Scan for the cell matching the given text and deliver its [X, Y] coordinate at center. 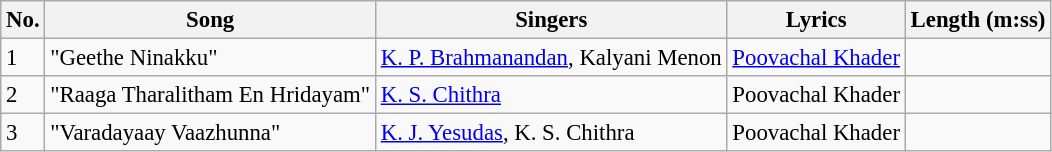
Singers [551, 20]
"Varadayaay Vaazhunna" [210, 133]
K. S. Chithra [551, 95]
2 [23, 95]
Lyrics [816, 20]
3 [23, 133]
Length (m:ss) [978, 20]
Song [210, 20]
K. P. Brahmanandan, Kalyani Menon [551, 58]
K. J. Yesudas, K. S. Chithra [551, 133]
1 [23, 58]
"Geethe Ninakku" [210, 58]
No. [23, 20]
"Raaga Tharalitham En Hridayam" [210, 95]
